Output the [x, y] coordinate of the center of the cell containing the given text.  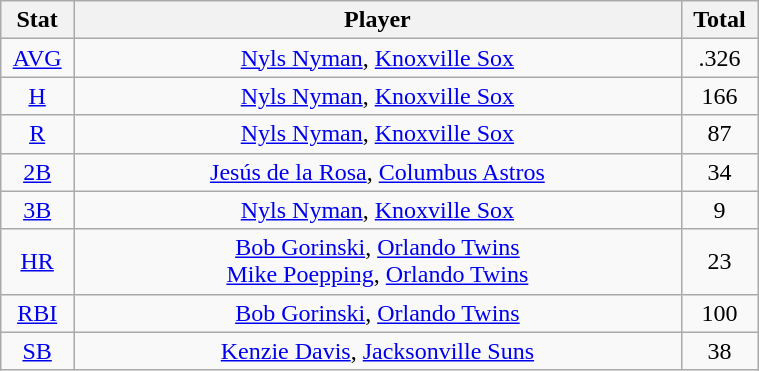
R [38, 134]
2B [38, 172]
Stat [38, 20]
Player [378, 20]
9 [719, 210]
38 [719, 351]
166 [719, 96]
23 [719, 262]
87 [719, 134]
100 [719, 313]
34 [719, 172]
Bob Gorinski, Orlando Twins [378, 313]
HR [38, 262]
RBI [38, 313]
Total [719, 20]
Bob Gorinski, Orlando Twins Mike Poepping, Orlando Twins [378, 262]
SB [38, 351]
AVG [38, 58]
3B [38, 210]
H [38, 96]
Kenzie Davis, Jacksonville Suns [378, 351]
Jesús de la Rosa, Columbus Astros [378, 172]
.326 [719, 58]
